From the cell containing the given text, extract its center point as (x, y) coordinate. 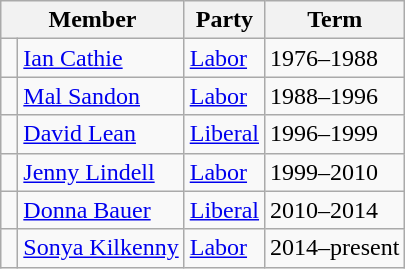
2014–present (335, 248)
Sonya Kilkenny (101, 248)
1988–1996 (335, 96)
1996–1999 (335, 134)
Member (92, 20)
Mal Sandon (101, 96)
Donna Bauer (101, 210)
1976–1988 (335, 58)
Term (335, 20)
Ian Cathie (101, 58)
2010–2014 (335, 210)
David Lean (101, 134)
Jenny Lindell (101, 172)
Party (224, 20)
1999–2010 (335, 172)
